Return [X, Y] of the center of cell containing provided text 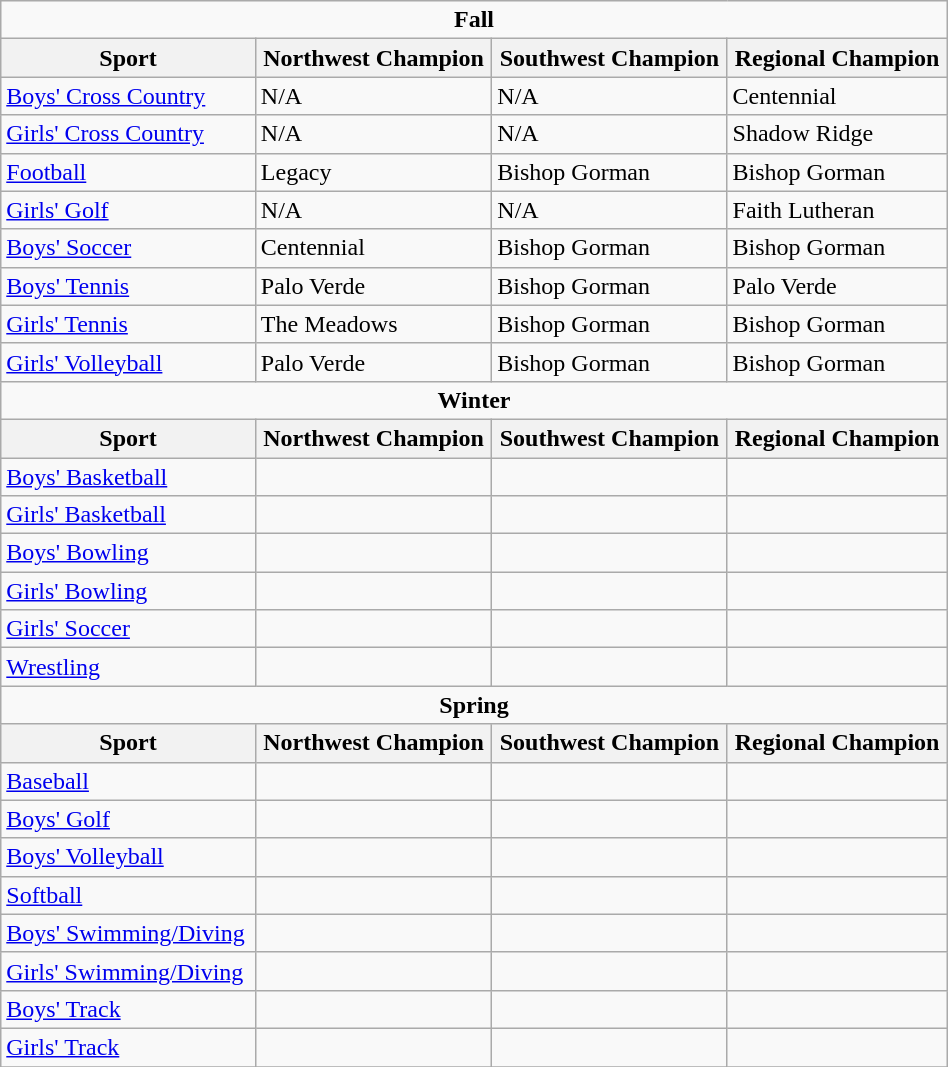
Softball [128, 895]
Boys' Track [128, 1009]
Girls' Track [128, 1047]
Spring [474, 705]
Girls' Cross Country [128, 134]
The Meadows [374, 324]
Legacy [374, 172]
Girls' Golf [128, 210]
Wrestling [128, 667]
Football [128, 172]
Boys' Volleyball [128, 857]
Winter [474, 400]
Girls' Soccer [128, 629]
Faith Lutheran [837, 210]
Boys' Soccer [128, 248]
Boys' Golf [128, 819]
Boys' Cross Country [128, 96]
Fall [474, 20]
Baseball [128, 781]
Boys' Swimming/Diving [128, 933]
Boys' Bowling [128, 553]
Girls' Swimming/Diving [128, 971]
Shadow Ridge [837, 134]
Girls' Basketball [128, 515]
Girls' Volleyball [128, 362]
Girls' Bowling [128, 591]
Girls' Tennis [128, 324]
Boys' Tennis [128, 286]
Boys' Basketball [128, 477]
